Capture the cell that displays the provided text and extract its [x, y] central coordinate. 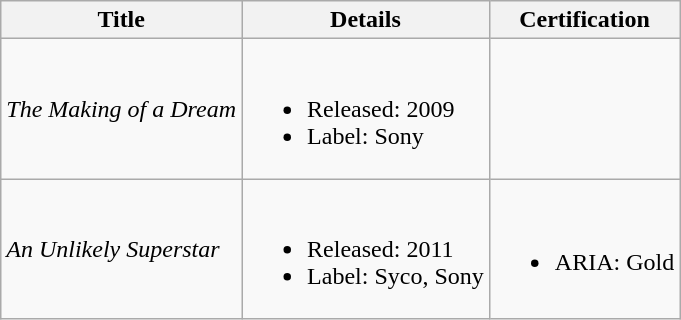
ARIA: Gold [584, 249]
An Unlikely Superstar [122, 249]
Title [122, 20]
Released: 2011Label: Syco, Sony [366, 249]
Released: 2009Label: Sony [366, 109]
The Making of a Dream [122, 109]
Details [366, 20]
Certification [584, 20]
